Return [X, Y] of the center of cell containing provided text 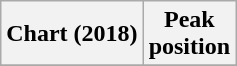
Peakposition [189, 34]
Chart (2018) [72, 34]
